Detect which cell encompasses the target text, then output its (x, y) center coordinate. 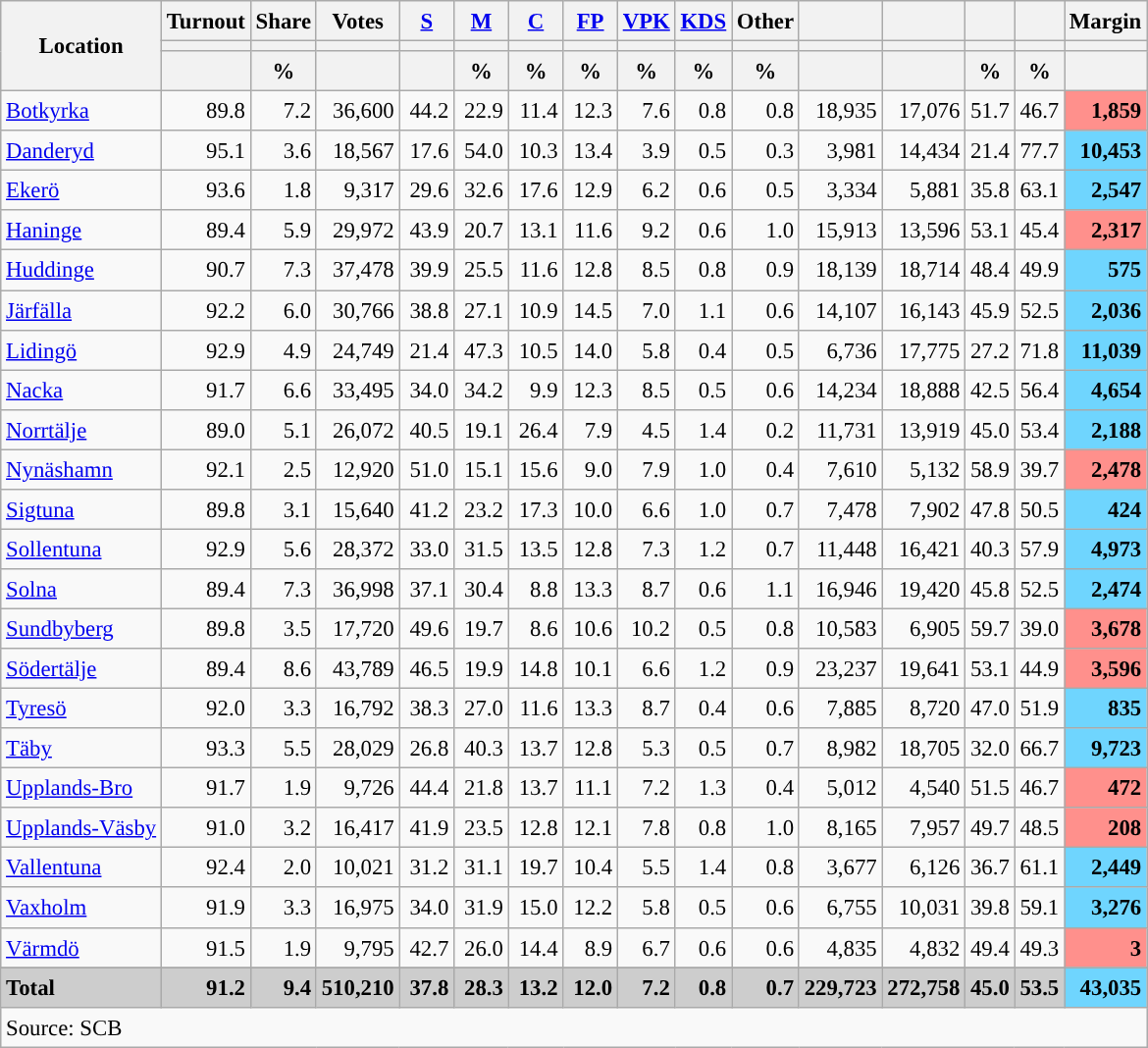
472 (1106, 789)
49.4 (990, 948)
17,720 (357, 628)
28,029 (357, 748)
10.6 (591, 628)
18,139 (840, 271)
Norrtälje (81, 430)
77.7 (1039, 151)
31.2 (427, 867)
57.9 (1039, 550)
7.6 (646, 112)
6.2 (646, 190)
Södertälje (81, 669)
66.7 (1039, 748)
11,039 (1106, 349)
23.5 (482, 828)
45.8 (990, 589)
90.7 (206, 271)
16,975 (357, 909)
48.5 (1039, 828)
61.1 (1039, 867)
7,610 (840, 469)
91.9 (206, 909)
10.5 (536, 349)
17,076 (924, 112)
39.0 (1039, 628)
36.7 (990, 867)
37,478 (357, 271)
45.4 (1039, 230)
11,448 (840, 550)
89.0 (206, 430)
14.0 (591, 349)
17,775 (924, 349)
30.4 (482, 589)
Total (81, 987)
M (482, 22)
8,720 (924, 708)
5,012 (840, 789)
14.8 (536, 669)
29,972 (357, 230)
2,449 (1106, 867)
36,998 (357, 589)
39.7 (1039, 469)
37.1 (427, 589)
34.2 (482, 391)
5.6 (283, 550)
18,567 (357, 151)
16,792 (357, 708)
19,641 (924, 669)
31.5 (482, 550)
95.1 (206, 151)
27.0 (482, 708)
7,885 (840, 708)
30,766 (357, 310)
11.4 (536, 112)
8.8 (536, 589)
Botkyrka (81, 112)
Järfälla (81, 310)
91.0 (206, 828)
42.5 (990, 391)
37.8 (427, 987)
4,973 (1106, 550)
19.9 (482, 669)
14.4 (536, 948)
10.1 (591, 669)
18,714 (924, 271)
Turnout (206, 22)
31.9 (482, 909)
91.5 (206, 948)
13.2 (536, 987)
26.0 (482, 948)
44.9 (1039, 669)
6,755 (840, 909)
424 (1106, 510)
43.9 (427, 230)
Danderyd (81, 151)
17.3 (536, 510)
49.9 (1039, 271)
91.2 (206, 987)
5.3 (646, 748)
Upplands-Väsby (81, 828)
16,417 (357, 828)
51.9 (1039, 708)
5,132 (924, 469)
4,654 (1106, 391)
2.5 (283, 469)
32.0 (990, 748)
92.4 (206, 867)
53.5 (1039, 987)
92.1 (206, 469)
Source: SCB (574, 1026)
28.3 (482, 987)
1.3 (703, 789)
Sundbyberg (81, 628)
8,982 (840, 748)
54.0 (482, 151)
14,234 (840, 391)
71.8 (1039, 349)
47.8 (990, 510)
15.0 (536, 909)
26.8 (427, 748)
50.5 (1039, 510)
9.4 (283, 987)
5.9 (283, 230)
56.4 (1039, 391)
28,372 (357, 550)
FP (591, 22)
21.8 (482, 789)
14,434 (924, 151)
6,905 (924, 628)
510,210 (357, 987)
13.5 (536, 550)
6,126 (924, 867)
92.2 (206, 310)
29.6 (427, 190)
10.4 (591, 867)
27.1 (482, 310)
45.9 (990, 310)
12.1 (591, 828)
Margin (1106, 22)
9,317 (357, 190)
Nacka (81, 391)
43,789 (357, 669)
2,317 (1106, 230)
Other (765, 22)
13,596 (924, 230)
13,919 (924, 430)
35.8 (990, 190)
58.9 (990, 469)
32.6 (482, 190)
3,276 (1106, 909)
Täby (81, 748)
6,736 (840, 349)
44.2 (427, 112)
Sollentuna (81, 550)
Värmdö (81, 948)
14,107 (840, 310)
36,600 (357, 112)
19.1 (482, 430)
26.4 (536, 430)
40.5 (427, 430)
12,920 (357, 469)
7,902 (924, 510)
15,640 (357, 510)
9.2 (646, 230)
24,749 (357, 349)
23,237 (840, 669)
9.0 (591, 469)
38.3 (427, 708)
31.1 (482, 867)
23.2 (482, 510)
2.0 (283, 867)
Huddinge (81, 271)
11,731 (840, 430)
18,935 (840, 112)
59.1 (1039, 909)
9,723 (1106, 748)
39.8 (990, 909)
7.0 (646, 310)
Haninge (81, 230)
43,035 (1106, 987)
51.0 (427, 469)
Location (81, 46)
2,474 (1106, 589)
3,981 (840, 151)
7,957 (924, 828)
9,795 (357, 948)
Vallentuna (81, 867)
4.9 (283, 349)
48.4 (990, 271)
63.1 (1039, 190)
272,758 (924, 987)
44.4 (427, 789)
10,583 (840, 628)
93.6 (206, 190)
53.4 (1039, 430)
33,495 (357, 391)
18,705 (924, 748)
2,188 (1106, 430)
3.5 (283, 628)
10,031 (924, 909)
7.8 (646, 828)
2,478 (1106, 469)
19,420 (924, 589)
3,678 (1106, 628)
5.1 (283, 430)
33.0 (427, 550)
13.1 (536, 230)
3.9 (646, 151)
1.8 (283, 190)
9.9 (536, 391)
2,547 (1106, 190)
41.9 (427, 828)
C (536, 22)
51.5 (990, 789)
15.1 (482, 469)
26,072 (357, 430)
10.3 (536, 151)
12.0 (591, 987)
9,726 (357, 789)
13.4 (591, 151)
6.0 (283, 310)
16,946 (840, 589)
22.9 (482, 112)
15,913 (840, 230)
51.7 (990, 112)
1,859 (1106, 112)
20.7 (482, 230)
4,835 (840, 948)
46.5 (427, 669)
10.2 (646, 628)
49.3 (1039, 948)
39.9 (427, 271)
Votes (357, 22)
3.2 (283, 828)
3,334 (840, 190)
0.2 (765, 430)
3.1 (283, 510)
Vaxholm (81, 909)
208 (1106, 828)
18,888 (924, 391)
8,165 (840, 828)
47.0 (990, 708)
VPK (646, 22)
3.6 (283, 151)
5,881 (924, 190)
10.9 (536, 310)
4,540 (924, 789)
S (427, 22)
16,421 (924, 550)
12.2 (591, 909)
4.5 (646, 430)
16,143 (924, 310)
11.1 (591, 789)
Share (283, 22)
Lidingö (81, 349)
Solna (81, 589)
25.5 (482, 271)
12.9 (591, 190)
KDS (703, 22)
49.7 (990, 828)
10.0 (591, 510)
8.9 (591, 948)
93.3 (206, 748)
41.2 (427, 510)
3,596 (1106, 669)
10,453 (1106, 151)
47.3 (482, 349)
2,036 (1106, 310)
3 (1106, 948)
14.5 (591, 310)
4,832 (924, 948)
42.7 (427, 948)
Ekerö (81, 190)
Sigtuna (81, 510)
92.0 (206, 708)
229,723 (840, 987)
10,021 (357, 867)
Tyresö (81, 708)
835 (1106, 708)
27.2 (990, 349)
3,677 (840, 867)
Nynäshamn (81, 469)
6.7 (646, 948)
49.6 (427, 628)
7,478 (840, 510)
59.7 (990, 628)
0.3 (765, 151)
Upplands-Bro (81, 789)
15.6 (536, 469)
38.8 (427, 310)
575 (1106, 271)
